Pinpoint the cell where the given text exists, returning its (x, y) midpoint coordinate. 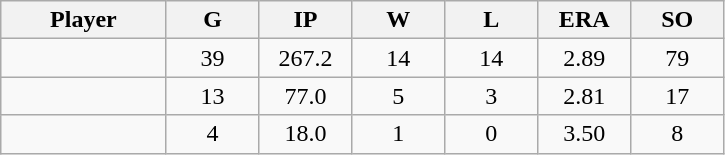
13 (212, 96)
18.0 (306, 134)
267.2 (306, 58)
W (398, 20)
0 (492, 134)
79 (678, 58)
2.89 (584, 58)
77.0 (306, 96)
5 (398, 96)
39 (212, 58)
17 (678, 96)
G (212, 20)
IP (306, 20)
Player (84, 20)
ERA (584, 20)
3 (492, 96)
8 (678, 134)
4 (212, 134)
L (492, 20)
2.81 (584, 96)
SO (678, 20)
1 (398, 134)
3.50 (584, 134)
